Identify which cell holds the provided text, then report its [X, Y] central coordinate. 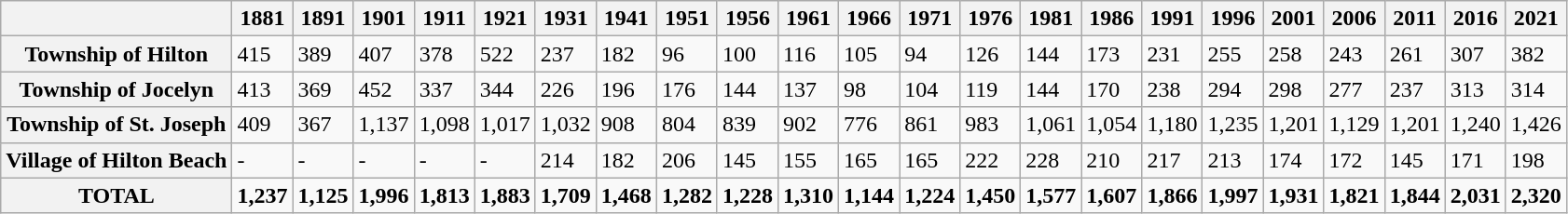
96 [686, 54]
1971 [930, 19]
94 [930, 54]
1,228 [748, 195]
1911 [444, 19]
1921 [505, 19]
277 [1354, 89]
1,144 [869, 195]
198 [1536, 160]
1,821 [1354, 195]
1986 [1111, 19]
231 [1173, 54]
1941 [626, 19]
1956 [748, 19]
314 [1536, 89]
100 [748, 54]
776 [869, 125]
839 [748, 125]
407 [384, 54]
1,607 [1111, 195]
1,224 [930, 195]
119 [990, 89]
1,017 [505, 125]
1,137 [384, 125]
1,468 [626, 195]
2,320 [1536, 195]
2006 [1354, 19]
173 [1111, 54]
176 [686, 89]
155 [807, 160]
1891 [323, 19]
1,282 [686, 195]
1976 [990, 19]
389 [323, 54]
1,237 [263, 195]
902 [807, 125]
105 [869, 54]
1,098 [444, 125]
170 [1111, 89]
382 [1536, 54]
228 [1052, 160]
1,180 [1173, 125]
1,844 [1415, 195]
861 [930, 125]
452 [384, 89]
Village of Hilton Beach [117, 160]
1,310 [807, 195]
261 [1415, 54]
Township of St. Joseph [117, 125]
98 [869, 89]
378 [444, 54]
1,032 [565, 125]
226 [565, 89]
213 [1232, 160]
2016 [1475, 19]
1,054 [1111, 125]
TOTAL [117, 195]
243 [1354, 54]
104 [930, 89]
1,426 [1536, 125]
1981 [1052, 19]
1991 [1173, 19]
298 [1294, 89]
1901 [384, 19]
1,997 [1232, 195]
2021 [1536, 19]
804 [686, 125]
2001 [1294, 19]
206 [686, 160]
172 [1354, 160]
1,931 [1294, 195]
983 [990, 125]
196 [626, 89]
307 [1475, 54]
238 [1173, 89]
1,813 [444, 195]
255 [1232, 54]
Township of Hilton [117, 54]
1951 [686, 19]
210 [1111, 160]
1,235 [1232, 125]
1,883 [505, 195]
Township of Jocelyn [117, 89]
1931 [565, 19]
1966 [869, 19]
217 [1173, 160]
1,125 [323, 195]
174 [1294, 160]
409 [263, 125]
1,996 [384, 195]
367 [323, 125]
415 [263, 54]
2,031 [1475, 195]
1,866 [1173, 195]
116 [807, 54]
522 [505, 54]
1,709 [565, 195]
413 [263, 89]
1,240 [1475, 125]
1,061 [1052, 125]
171 [1475, 160]
1961 [807, 19]
1,577 [1052, 195]
908 [626, 125]
126 [990, 54]
1881 [263, 19]
369 [323, 89]
344 [505, 89]
1,129 [1354, 125]
337 [444, 89]
137 [807, 89]
214 [565, 160]
313 [1475, 89]
222 [990, 160]
258 [1294, 54]
1996 [1232, 19]
2011 [1415, 19]
1,450 [990, 195]
294 [1232, 89]
